Search for the cell housing the specified text and yield its (X, Y) center coordinate. 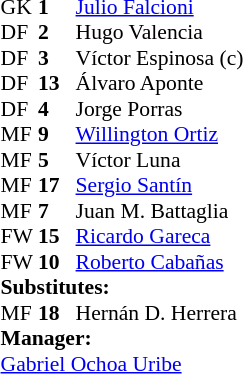
9 (57, 135)
3 (57, 58)
2 (57, 33)
5 (57, 160)
15 (57, 237)
18 (57, 313)
17 (57, 185)
7 (57, 211)
10 (57, 262)
13 (57, 83)
4 (57, 109)
